Output the [X, Y] coordinate of the center of the cell containing the given text.  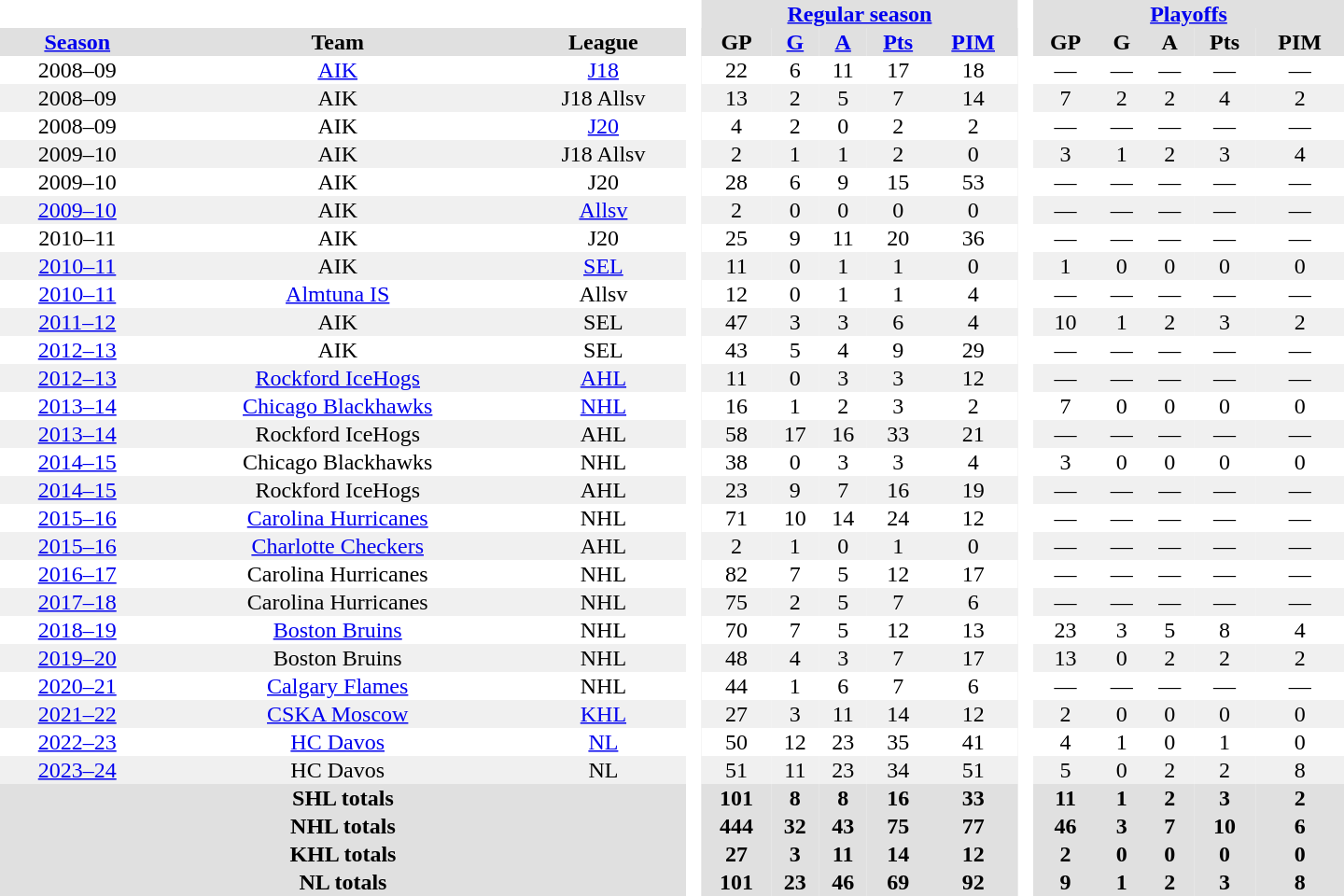
SHL totals [343, 798]
38 [736, 462]
82 [736, 574]
Team [337, 42]
Charlotte Checkers [337, 546]
League [603, 42]
NHL totals [343, 826]
77 [973, 826]
58 [736, 434]
2011–12 [77, 322]
2017–18 [77, 602]
Playoffs [1189, 14]
25 [736, 238]
Almtuna IS [337, 294]
92 [973, 882]
34 [898, 770]
70 [736, 630]
KHL totals [343, 854]
J18 [603, 70]
NL totals [343, 882]
2018–19 [77, 630]
2020–21 [77, 686]
22 [736, 70]
Season [77, 42]
19 [973, 490]
2022–23 [77, 742]
2021–22 [77, 714]
44 [736, 686]
21 [973, 434]
20 [898, 238]
71 [736, 518]
2019–20 [77, 658]
Calgary Flames [337, 686]
18 [973, 70]
36 [973, 238]
29 [973, 350]
32 [795, 826]
2023–24 [77, 770]
47 [736, 322]
35 [898, 742]
15 [898, 182]
444 [736, 826]
41 [973, 742]
CSKA Moscow [337, 714]
50 [736, 742]
Regular season [860, 14]
53 [973, 182]
2016–17 [77, 574]
69 [898, 882]
28 [736, 182]
24 [898, 518]
48 [736, 658]
KHL [603, 714]
